Return the (X, Y) coordinate for the center point of the cell that contains the specified text.  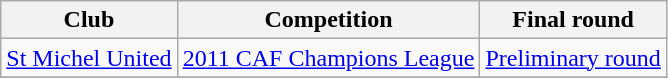
Preliminary round (573, 58)
2011 CAF Champions League (328, 58)
St Michel United (89, 58)
Final round (573, 20)
Competition (328, 20)
Club (89, 20)
